Determine the [x, y] coordinate at the center of the cell enclosing the given text.  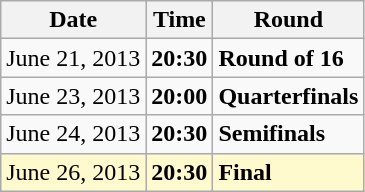
Semifinals [288, 134]
Date [74, 20]
June 24, 2013 [74, 134]
Round of 16 [288, 58]
June 21, 2013 [74, 58]
Final [288, 172]
Time [180, 20]
June 26, 2013 [74, 172]
20:00 [180, 96]
June 23, 2013 [74, 96]
Quarterfinals [288, 96]
Round [288, 20]
